Identify which cell holds the provided text, then report its (X, Y) central coordinate. 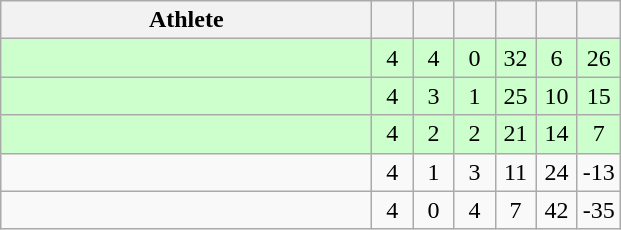
10 (556, 96)
24 (556, 172)
21 (516, 134)
-13 (598, 172)
Athlete (186, 20)
42 (556, 210)
32 (516, 58)
6 (556, 58)
25 (516, 96)
14 (556, 134)
26 (598, 58)
15 (598, 96)
-35 (598, 210)
11 (516, 172)
